Return [X, Y] of the center of cell containing provided text 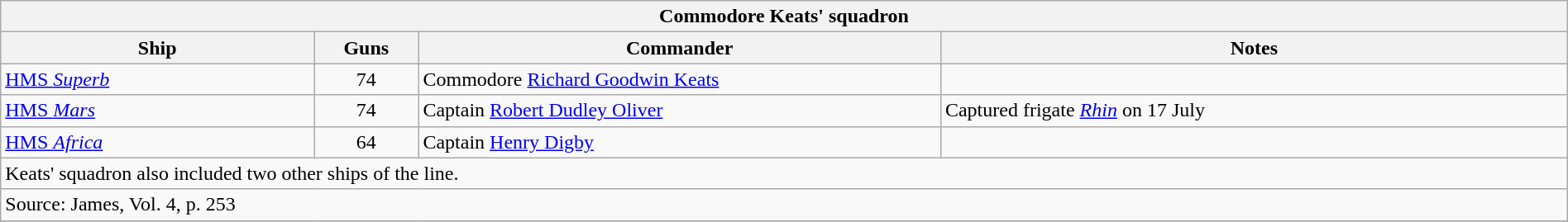
Captain Henry Digby [680, 142]
Guns [366, 48]
Source: James, Vol. 4, p. 253 [784, 205]
HMS Africa [157, 142]
Commodore Richard Goodwin Keats [680, 79]
Captured frigate Rhin on 17 July [1254, 111]
Commander [680, 48]
64 [366, 142]
Keats' squadron also included two other ships of the line. [784, 173]
HMS Mars [157, 111]
Captain Robert Dudley Oliver [680, 111]
Commodore Keats' squadron [784, 17]
Notes [1254, 48]
Ship [157, 48]
HMS Superb [157, 79]
